Find where the given text appears and provide that cell's center as (x, y) coordinate. 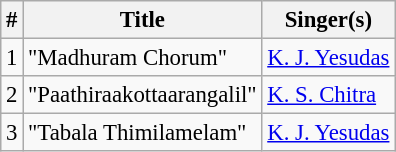
Singer(s) (328, 20)
3 (12, 133)
1 (12, 58)
K. S. Chitra (328, 95)
"Tabala Thimilamelam" (142, 133)
2 (12, 95)
# (12, 20)
"Madhuram Chorum" (142, 58)
Title (142, 20)
"Paathiraakottaarangalil" (142, 95)
